Scan for the cell matching the given text and deliver its (x, y) coordinate at center. 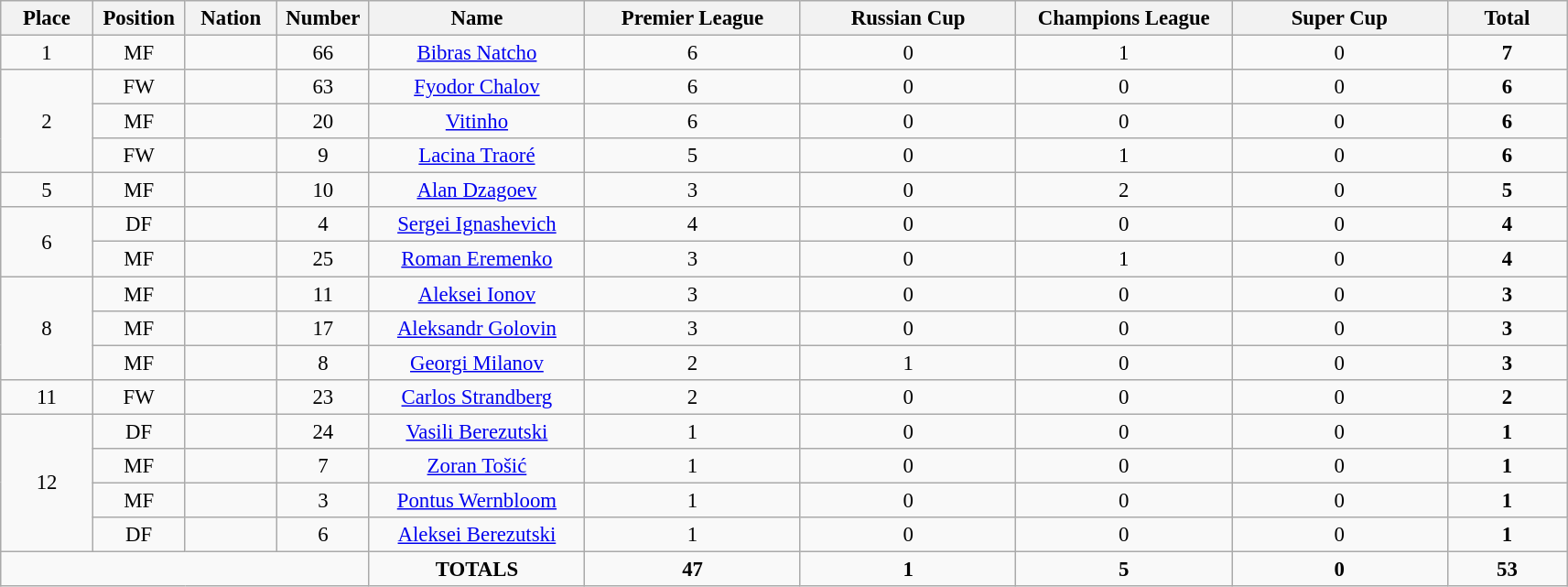
Pontus Wernbloom (477, 500)
Sergei Ignashevich (477, 224)
24 (324, 431)
Fyodor Chalov (477, 87)
25 (324, 259)
Zoran Tošić (477, 466)
Carlos Strandberg (477, 397)
23 (324, 397)
Nation (231, 18)
Russian Cup (908, 18)
Georgi Milanov (477, 363)
Premier League (693, 18)
Total (1507, 18)
Vasili Berezutski (477, 431)
Alan Dzagoev (477, 190)
9 (324, 156)
Aleksei Ionov (477, 294)
Super Cup (1340, 18)
47 (693, 569)
Position (139, 18)
Place (48, 18)
Aleksei Berezutski (477, 535)
12 (48, 483)
66 (324, 53)
Number (324, 18)
Vitinho (477, 122)
Aleksandr Golovin (477, 328)
Bibras Natcho (477, 53)
17 (324, 328)
10 (324, 190)
53 (1507, 569)
Roman Eremenko (477, 259)
20 (324, 122)
TOTALS (477, 569)
Lacina Traoré (477, 156)
63 (324, 87)
Champions League (1124, 18)
Name (477, 18)
